Locate the cell with the specified text and output its (X, Y) center coordinate. 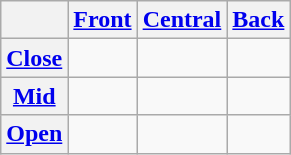
Close (34, 58)
Front (102, 20)
Back (258, 20)
Open (34, 134)
Central (182, 20)
Mid (34, 96)
